Return the (X, Y) coordinate for the center point of the cell that contains the specified text.  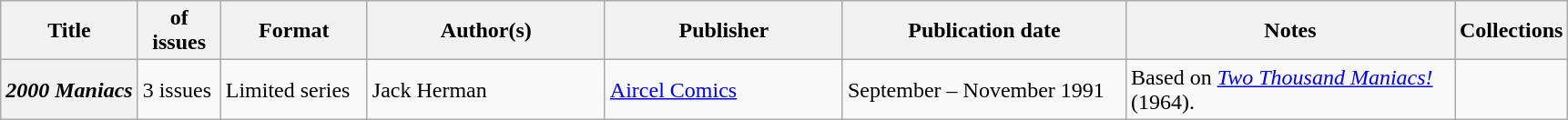
Collections (1512, 31)
Notes (1289, 31)
Title (69, 31)
3 issues (178, 89)
Aircel Comics (723, 89)
Jack Herman (486, 89)
of issues (178, 31)
September – November 1991 (983, 89)
2000 Maniacs (69, 89)
Author(s) (486, 31)
Format (293, 31)
Based on Two Thousand Maniacs! (1964). (1289, 89)
Publisher (723, 31)
Publication date (983, 31)
Limited series (293, 89)
